Capture the cell that displays the provided text and extract its [X, Y] central coordinate. 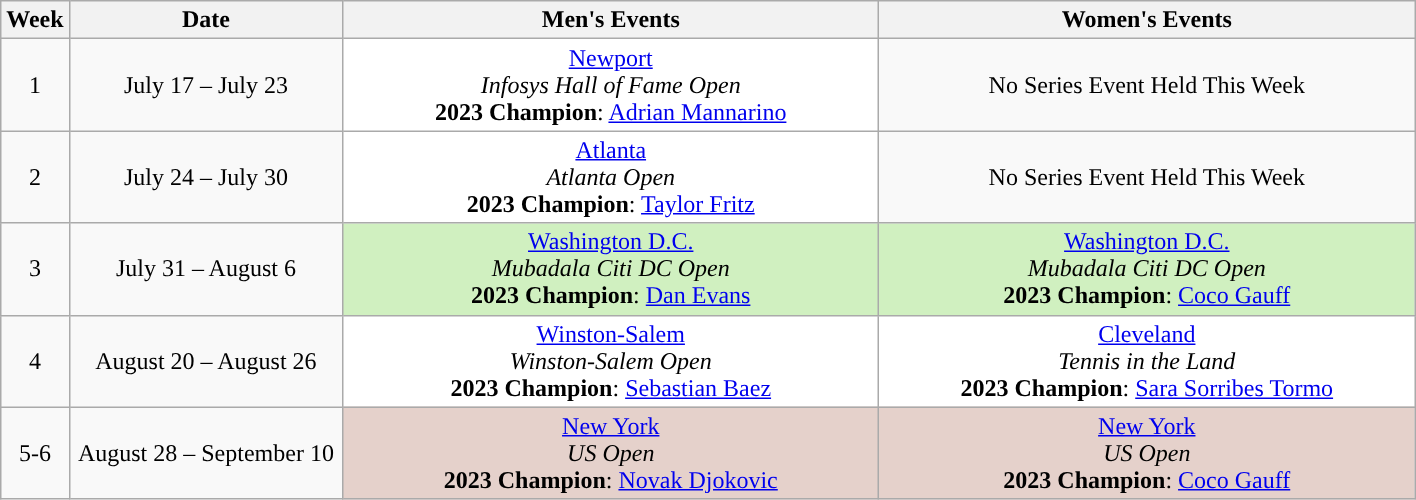
1 [35, 85]
Date [206, 20]
July 31 – August 6 [206, 269]
August 28 – September 10 [206, 453]
5-6 [35, 453]
August 20 – August 26 [206, 361]
AtlantaAtlanta Open2023 Champion: Taylor Fritz [611, 177]
Washington D.C.Mubadala Citi DC Open2023 Champion: Dan Evans [611, 269]
4 [35, 361]
New York US Open2023 Champion: Novak Djokovic [611, 453]
ClevelandTennis in the Land2023 Champion: Sara Sorribes Tormo [1147, 361]
Washington D.C.Mubadala Citi DC Open2023 Champion: Coco Gauff [1147, 269]
Winston-SalemWinston-Salem Open2023 Champion: Sebastian Baez [611, 361]
Men's Events [611, 20]
Women's Events [1147, 20]
3 [35, 269]
Week [35, 20]
July 24 – July 30 [206, 177]
July 17 – July 23 [206, 85]
New York US Open2023 Champion: Coco Gauff [1147, 453]
NewportInfosys Hall of Fame Open2023 Champion: Adrian Mannarino [611, 85]
2 [35, 177]
